Pinpoint the cell where the given text exists, returning its [X, Y] midpoint coordinate. 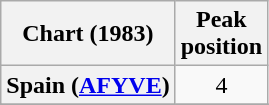
Chart (1983) [88, 34]
4 [221, 85]
Peakposition [221, 34]
Spain (AFYVE) [88, 85]
